Locate the cell with the specified text and output its [X, Y] center coordinate. 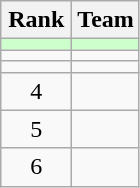
6 [36, 167]
5 [36, 129]
Rank [36, 20]
4 [36, 91]
Team [106, 20]
